Locate the cell with the specified text and output its (x, y) center coordinate. 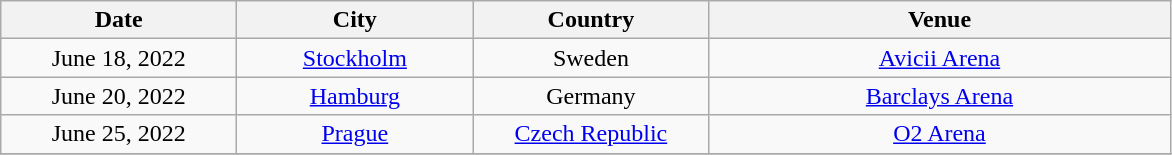
Avicii Arena (940, 58)
City (355, 20)
Czech Republic (591, 134)
Sweden (591, 58)
Barclays Arena (940, 96)
Germany (591, 96)
Hamburg (355, 96)
Venue (940, 20)
June 20, 2022 (119, 96)
O2 Arena (940, 134)
June 25, 2022 (119, 134)
Country (591, 20)
Prague (355, 134)
June 18, 2022 (119, 58)
Stockholm (355, 58)
Date (119, 20)
